Extract the (x, y) coordinate from the center of the cell holding the provided text.  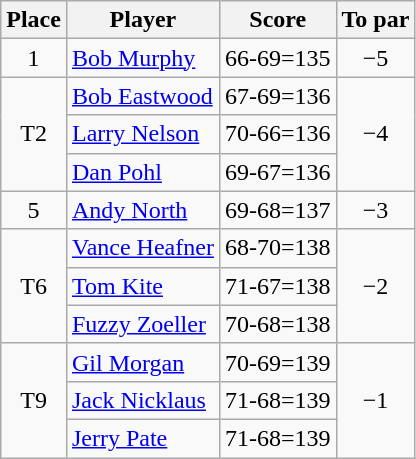
5 (34, 210)
Larry Nelson (142, 134)
69-67=136 (278, 172)
−3 (376, 210)
Dan Pohl (142, 172)
Fuzzy Zoeller (142, 324)
69-68=137 (278, 210)
71-67=138 (278, 286)
Bob Murphy (142, 58)
Tom Kite (142, 286)
−2 (376, 286)
68-70=138 (278, 248)
66-69=135 (278, 58)
T6 (34, 286)
−1 (376, 400)
Player (142, 20)
Bob Eastwood (142, 96)
T2 (34, 134)
−5 (376, 58)
67-69=136 (278, 96)
Score (278, 20)
T9 (34, 400)
70-66=136 (278, 134)
Jack Nicklaus (142, 400)
Jerry Pate (142, 438)
70-68=138 (278, 324)
70-69=139 (278, 362)
Andy North (142, 210)
−4 (376, 134)
To par (376, 20)
1 (34, 58)
Place (34, 20)
Gil Morgan (142, 362)
Vance Heafner (142, 248)
